Locate the cell with the specified text and output its (X, Y) center coordinate. 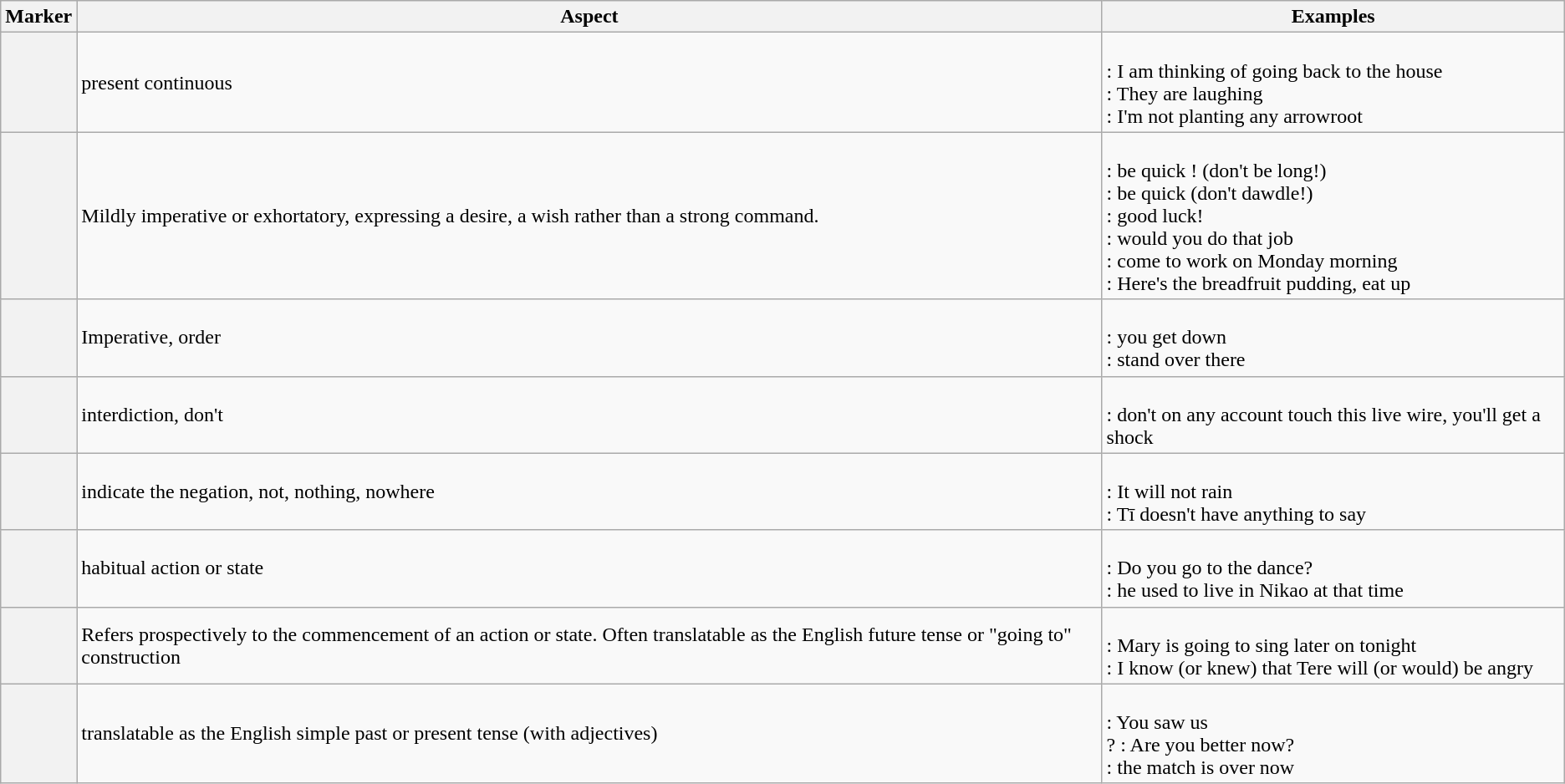
Mildly imperative or exhortatory, expressing a desire, a wish rather than a strong command. (589, 216)
: you get down : stand over there (1333, 338)
: You saw us ? : Are you better now? : the match is over now (1333, 734)
translatable as the English simple past or present tense (with adjectives) (589, 734)
Examples (1333, 17)
: don't on any account touch this live wire, you'll get a shock (1333, 415)
: Do you go to the dance? : he used to live in Nikao at that time (1333, 568)
interdiction, don't (589, 415)
: I am thinking of going back to the house : They are laughing : I'm not planting any arrowroot (1333, 82)
Imperative, order (589, 338)
Aspect (589, 17)
Refers prospectively to the commencement of an action or state. Often translatable as the English future tense or "going to" construction (589, 645)
Marker (38, 17)
present continuous (589, 82)
indicate the negation, not, nothing, nowhere (589, 491)
: Mary is going to sing later on tonight : I know (or knew) that Tere will (or would) be angry (1333, 645)
: It will not rain : Tī doesn't have anything to say (1333, 491)
habitual action or state (589, 568)
